Extract the [x, y] coordinate from the center of the cell holding the provided text.  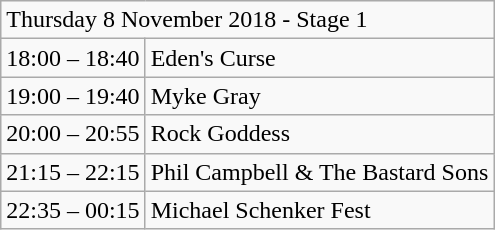
21:15 – 22:15 [73, 172]
Michael Schenker Fest [320, 210]
22:35 – 00:15 [73, 210]
Myke Gray [320, 96]
20:00 – 20:55 [73, 134]
Thursday 8 November 2018 - Stage 1 [248, 20]
Phil Campbell & The Bastard Sons [320, 172]
Eden's Curse [320, 58]
18:00 – 18:40 [73, 58]
Rock Goddess [320, 134]
19:00 – 19:40 [73, 96]
